Return the (x, y) coordinate for the center point of the cell that contains the specified text.  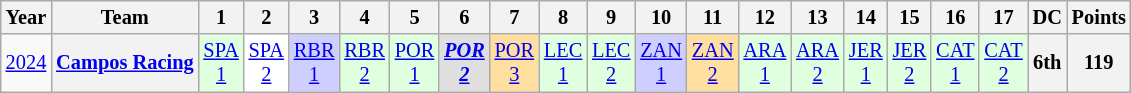
RBR2 (364, 63)
3 (314, 17)
ARA2 (818, 63)
SPA1 (220, 63)
POR2 (464, 63)
8 (563, 17)
119 (1099, 63)
DC (1048, 17)
6th (1048, 63)
CAT1 (955, 63)
7 (514, 17)
16 (955, 17)
POR3 (514, 63)
10 (661, 17)
5 (414, 17)
12 (764, 17)
Campos Racing (124, 63)
4 (364, 17)
2024 (26, 63)
6 (464, 17)
14 (866, 17)
ZAN2 (713, 63)
Points (1099, 17)
JER1 (866, 63)
RBR1 (314, 63)
Team (124, 17)
SPA2 (266, 63)
JER2 (910, 63)
9 (611, 17)
CAT2 (1003, 63)
POR1 (414, 63)
17 (1003, 17)
ZAN1 (661, 63)
LEC1 (563, 63)
15 (910, 17)
1 (220, 17)
LEC2 (611, 63)
ARA1 (764, 63)
11 (713, 17)
2 (266, 17)
13 (818, 17)
Year (26, 17)
